Pinpoint the cell where the given text exists, returning its [x, y] midpoint coordinate. 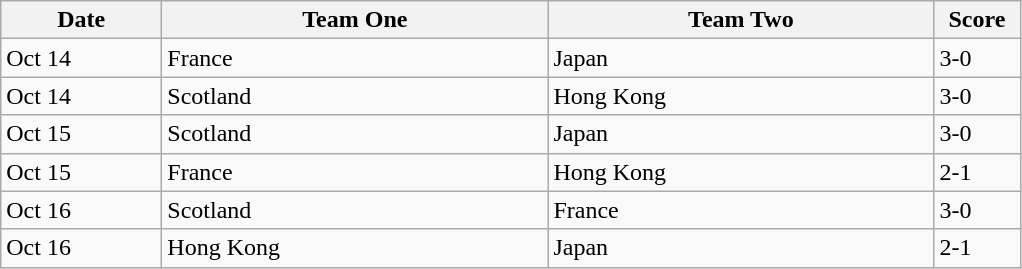
Team Two [741, 20]
Date [82, 20]
Score [977, 20]
Team One [355, 20]
